Determine the (X, Y) coordinate at the center of the cell enclosing the given text.  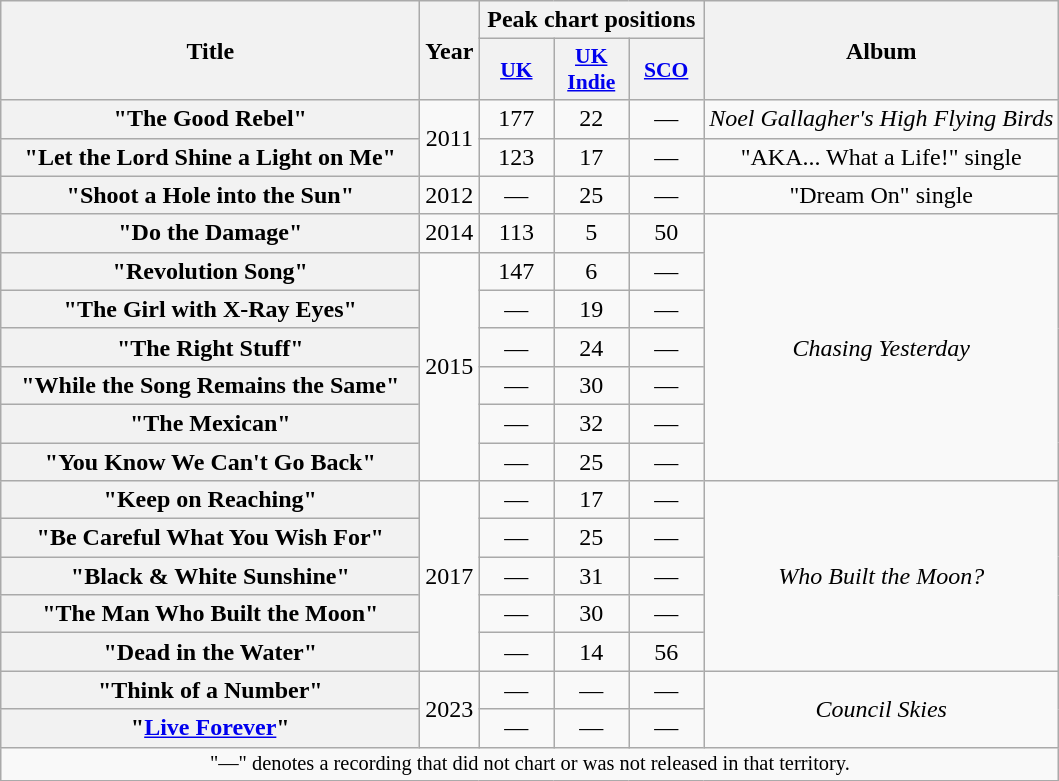
22 (592, 119)
SCO (666, 70)
147 (516, 271)
Chasing Yesterday (882, 347)
"Be Careful What You Wish For" (210, 538)
"Keep on Reaching" (210, 500)
2015 (450, 366)
Title (210, 50)
6 (592, 271)
"The Man Who Built the Moon" (210, 614)
"Dead in the Water" (210, 652)
"Black & White Sunshine" (210, 576)
177 (516, 119)
Album (882, 50)
19 (592, 309)
"Let the Lord Shine a Light on Me" (210, 157)
50 (666, 233)
113 (516, 233)
"Do the Damage" (210, 233)
"While the Song Remains the Same" (210, 385)
56 (666, 652)
2012 (450, 195)
2017 (450, 576)
"Think of a Number" (210, 690)
"Revolution Song" (210, 271)
"Dream On" single (882, 195)
"—" denotes a recording that did not chart or was not released in that territory. (530, 764)
Peak chart positions (592, 20)
32 (592, 423)
14 (592, 652)
2014 (450, 233)
"The Mexican" (210, 423)
"The Right Stuff" (210, 347)
2023 (450, 709)
"Live Forever" (210, 728)
"The Good Rebel" (210, 119)
Council Skies (882, 709)
"Shoot a Hole into the Sun" (210, 195)
UK (516, 70)
"The Girl with X-Ray Eyes" (210, 309)
5 (592, 233)
2011 (450, 138)
24 (592, 347)
31 (592, 576)
Noel Gallagher's High Flying Birds (882, 119)
123 (516, 157)
"AKA... What a Life!" single (882, 157)
UKIndie (592, 70)
"You Know We Can't Go Back" (210, 461)
Who Built the Moon? (882, 576)
Year (450, 50)
